Identify which cell holds the provided text, then report its (X, Y) central coordinate. 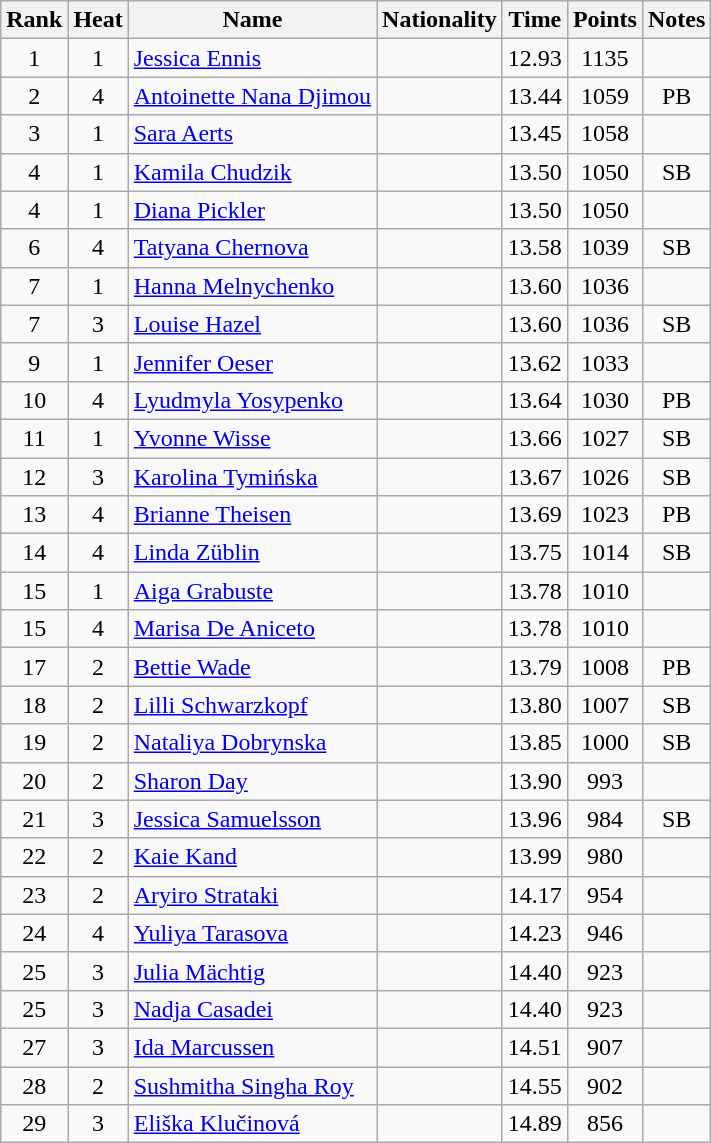
1059 (604, 96)
14.51 (534, 1047)
Jennifer Oeser (252, 362)
Nationality (440, 20)
Yvonne Wisse (252, 438)
Aryiro Strataki (252, 895)
Name (252, 20)
21 (34, 819)
10 (34, 400)
14.23 (534, 933)
13.66 (534, 438)
13.44 (534, 96)
1030 (604, 400)
Heat (98, 20)
Tatyana Chernova (252, 248)
Karolina Tymińska (252, 477)
20 (34, 781)
12.93 (534, 58)
Lilli Schwarzkopf (252, 705)
Points (604, 20)
Lyudmyla Yosypenko (252, 400)
1008 (604, 667)
14.17 (534, 895)
13.85 (534, 743)
19 (34, 743)
13.75 (534, 553)
Rank (34, 20)
11 (34, 438)
28 (34, 1085)
Diana Pickler (252, 210)
17 (34, 667)
22 (34, 857)
984 (604, 819)
18 (34, 705)
856 (604, 1124)
13 (34, 515)
1033 (604, 362)
Time (534, 20)
Sara Aerts (252, 134)
13.62 (534, 362)
Eliška Klučinová (252, 1124)
Kaie Kand (252, 857)
Marisa De Aniceto (252, 629)
1058 (604, 134)
1007 (604, 705)
13.79 (534, 667)
Aiga Grabuste (252, 591)
Antoinette Nana Djimou (252, 96)
6 (34, 248)
993 (604, 781)
Sushmitha Singha Roy (252, 1085)
Nadja Casadei (252, 1009)
Louise Hazel (252, 324)
23 (34, 895)
980 (604, 857)
13.99 (534, 857)
Bettie Wade (252, 667)
12 (34, 477)
Brianne Theisen (252, 515)
Ida Marcussen (252, 1047)
1000 (604, 743)
Sharon Day (252, 781)
1135 (604, 58)
Kamila Chudzik (252, 172)
907 (604, 1047)
14 (34, 553)
24 (34, 933)
Yuliya Tarasova (252, 933)
9 (34, 362)
946 (604, 933)
13.45 (534, 134)
1023 (604, 515)
13.90 (534, 781)
29 (34, 1124)
27 (34, 1047)
13.80 (534, 705)
1027 (604, 438)
14.55 (534, 1085)
Notes (676, 20)
13.58 (534, 248)
Jessica Ennis (252, 58)
14.89 (534, 1124)
1039 (604, 248)
Jessica Samuelsson (252, 819)
Julia Mächtig (252, 971)
Nataliya Dobrynska (252, 743)
13.69 (534, 515)
954 (604, 895)
13.64 (534, 400)
Hanna Melnychenko (252, 286)
1014 (604, 553)
902 (604, 1085)
13.96 (534, 819)
Linda Züblin (252, 553)
13.67 (534, 477)
1026 (604, 477)
